Output the (X, Y) coordinate of the center of the cell containing the given text.  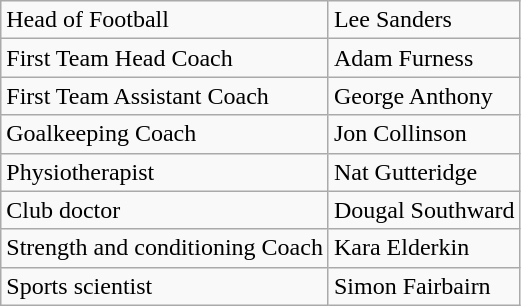
Strength and conditioning Coach (165, 248)
Physiotherapist (165, 172)
George Anthony (424, 96)
Nat Gutteridge (424, 172)
Adam Furness (424, 58)
Jon Collinson (424, 134)
Club doctor (165, 210)
Sports scientist (165, 286)
Head of Football (165, 20)
Simon Fairbairn (424, 286)
Kara Elderkin (424, 248)
Goalkeeping Coach (165, 134)
First Team Assistant Coach (165, 96)
Dougal Southward (424, 210)
First Team Head Coach (165, 58)
Lee Sanders (424, 20)
